Identify which cell holds the provided text, then report its (X, Y) central coordinate. 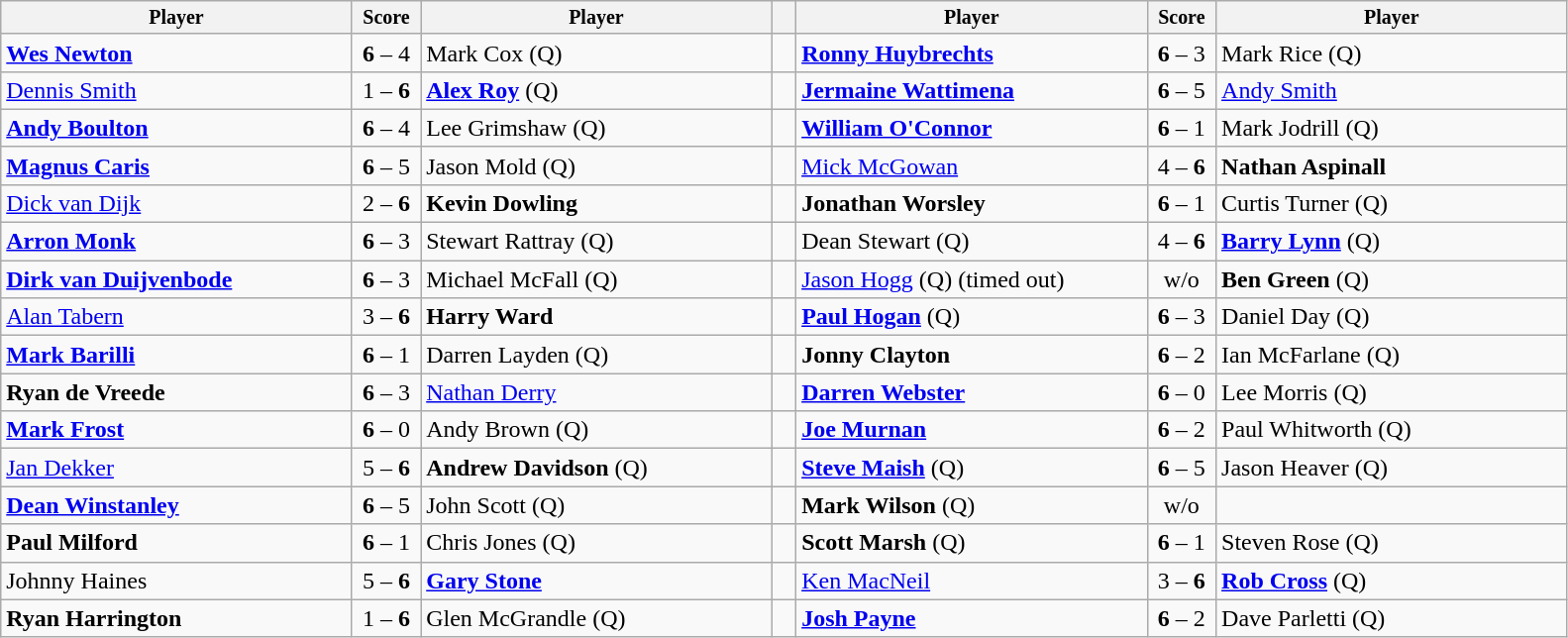
Lee Grimshaw (Q) (596, 128)
Daniel Day (Q) (1392, 317)
Jason Mold (Q) (596, 165)
2 – 6 (386, 203)
Joe Murnan (972, 430)
Ian McFarlane (Q) (1392, 355)
Mark Rice (Q) (1392, 53)
Magnus Caris (176, 165)
Alan Tabern (176, 317)
Andy Smith (1392, 90)
Dean Stewart (Q) (972, 242)
Jan Dekker (176, 468)
Alex Roy (Q) (596, 90)
Mark Cox (Q) (596, 53)
Ryan de Vreede (176, 392)
Paul Whitworth (Q) (1392, 430)
Gary Stone (596, 581)
Jermaine Wattimena (972, 90)
Dirk van Duijvenbode (176, 279)
Chris Jones (Q) (596, 543)
Mark Barilli (176, 355)
Jonathan Worsley (972, 203)
Rob Cross (Q) (1392, 581)
Barry Lynn (Q) (1392, 242)
Steven Rose (Q) (1392, 543)
Ryan Harrington (176, 618)
Jason Hogg (Q) (timed out) (972, 279)
Darren Layden (Q) (596, 355)
Arron Monk (176, 242)
Glen McGrandle (Q) (596, 618)
Nathan Aspinall (1392, 165)
Darren Webster (972, 392)
Stewart Rattray (Q) (596, 242)
Andy Boulton (176, 128)
Wes Newton (176, 53)
Andy Brown (Q) (596, 430)
Jonny Clayton (972, 355)
Harry Ward (596, 317)
Michael McFall (Q) (596, 279)
Johnny Haines (176, 581)
Mick McGowan (972, 165)
Dean Winstanley (176, 505)
Paul Milford (176, 543)
Josh Payne (972, 618)
Steve Maish (Q) (972, 468)
Mark Frost (176, 430)
William O'Connor (972, 128)
Ben Green (Q) (1392, 279)
Ken MacNeil (972, 581)
Lee Morris (Q) (1392, 392)
Paul Hogan (Q) (972, 317)
Ronny Huybrechts (972, 53)
John Scott (Q) (596, 505)
Nathan Derry (596, 392)
Mark Jodrill (Q) (1392, 128)
Mark Wilson (Q) (972, 505)
Jason Heaver (Q) (1392, 468)
Andrew Davidson (Q) (596, 468)
Scott Marsh (Q) (972, 543)
Dave Parletti (Q) (1392, 618)
Dennis Smith (176, 90)
Dick van Dijk (176, 203)
Curtis Turner (Q) (1392, 203)
Kevin Dowling (596, 203)
